For the text-containing cell, return its midpoint in [X, Y] coordinate format. 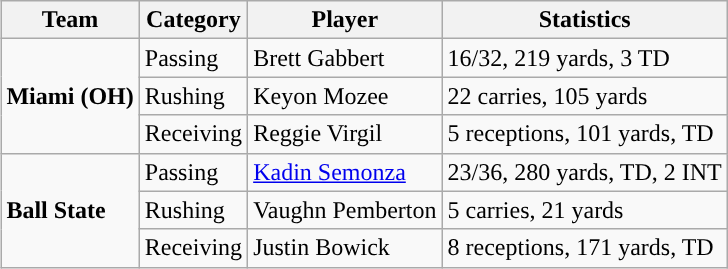
Reggie Virgil [345, 134]
Brett Gabbert [345, 58]
Vaughn Pemberton [345, 210]
5 receptions, 101 yards, TD [584, 134]
Kadin Semonza [345, 172]
Statistics [584, 20]
Category [193, 20]
Miami (OH) [70, 96]
22 carries, 105 yards [584, 96]
Team [70, 20]
Justin Bowick [345, 248]
Ball State [70, 210]
23/36, 280 yards, TD, 2 INT [584, 172]
Player [345, 20]
5 carries, 21 yards [584, 210]
8 receptions, 171 yards, TD [584, 248]
16/32, 219 yards, 3 TD [584, 58]
Keyon Mozee [345, 96]
